For the text-containing cell, return its midpoint in (X, Y) coordinate format. 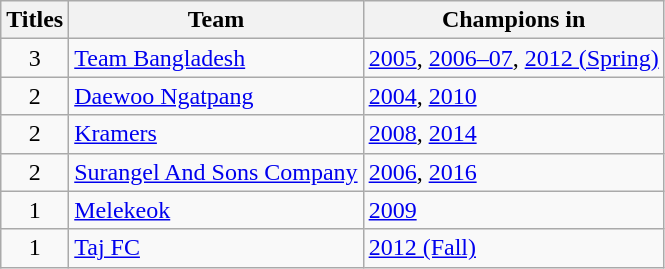
Melekeok (216, 210)
Titles (35, 20)
Daewoo Ngatpang (216, 96)
2008, 2014 (514, 134)
2009 (514, 210)
2005, 2006–07, 2012 (Spring) (514, 58)
2004, 2010 (514, 96)
Team Bangladesh (216, 58)
Taj FC (216, 248)
2012 (Fall) (514, 248)
Surangel And Sons Company (216, 172)
2006, 2016 (514, 172)
Champions in (514, 20)
Team (216, 20)
Kramers (216, 134)
3 (35, 58)
